Find where the given text appears and provide that cell's center as (x, y) coordinate. 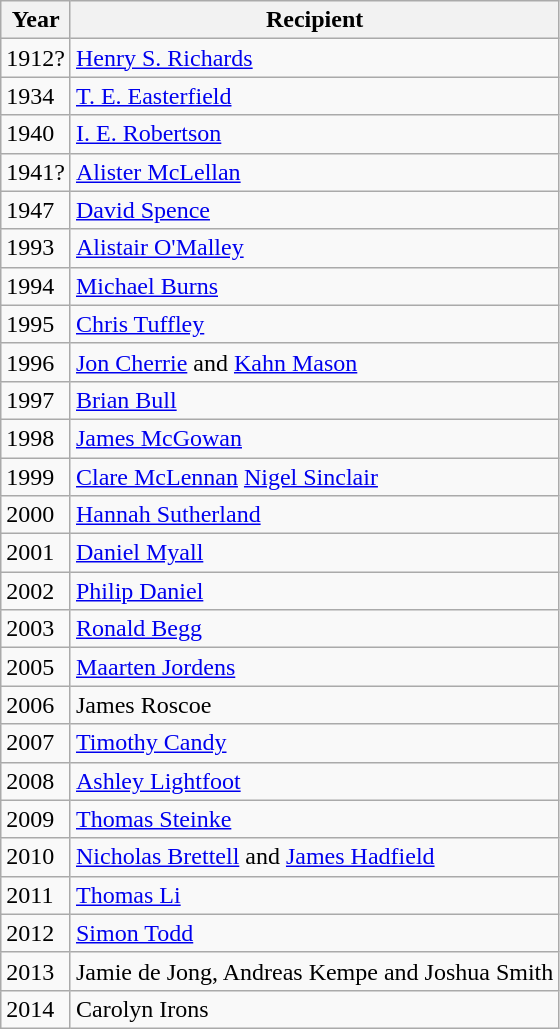
Ashley Lightfoot (314, 781)
Hannah Sutherland (314, 515)
Alistair O'Malley (314, 248)
Philip Daniel (314, 591)
1947 (36, 210)
1999 (36, 477)
James McGowan (314, 438)
2013 (36, 971)
Timothy Candy (314, 743)
Thomas Steinke (314, 819)
Simon Todd (314, 933)
2008 (36, 781)
Chris Tuffley (314, 324)
1998 (36, 438)
Henry S. Richards (314, 58)
2000 (36, 515)
David Spence (314, 210)
2011 (36, 895)
1994 (36, 286)
1995 (36, 324)
2001 (36, 553)
Jamie de Jong, Andreas Kempe and Joshua Smith (314, 971)
Thomas Li (314, 895)
2009 (36, 819)
2007 (36, 743)
Year (36, 20)
Alister McLellan (314, 172)
Clare McLennan Nigel Sinclair (314, 477)
Recipient (314, 20)
2002 (36, 591)
1912? (36, 58)
Daniel Myall (314, 553)
1934 (36, 96)
2003 (36, 629)
Brian Bull (314, 400)
1941? (36, 172)
T. E. Easterfield (314, 96)
Nicholas Brettell and James Hadfield (314, 857)
1996 (36, 362)
I. E. Robertson (314, 134)
Ronald Begg (314, 629)
Michael Burns (314, 286)
2006 (36, 705)
2010 (36, 857)
Jon Cherrie and Kahn Mason (314, 362)
Carolyn Irons (314, 1009)
1940 (36, 134)
2014 (36, 1009)
2005 (36, 667)
1993 (36, 248)
Maarten Jordens (314, 667)
James Roscoe (314, 705)
2012 (36, 933)
1997 (36, 400)
